From the cell containing the given text, extract its center point as (x, y) coordinate. 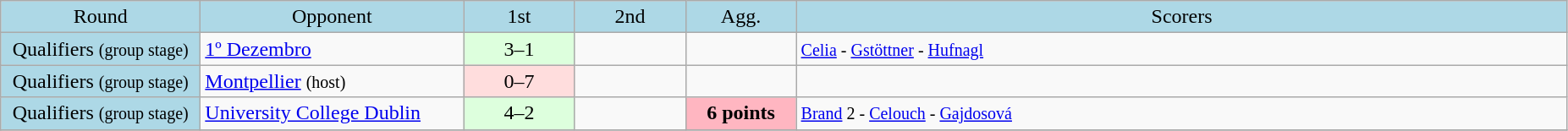
6 points (741, 113)
Montpellier (host) (332, 81)
0–7 (520, 81)
Opponent (332, 17)
2nd (630, 17)
1º Dezembro (332, 49)
3–1 (520, 49)
Agg. (741, 17)
University College Dublin (332, 113)
1st (520, 17)
Celia - Gstöttner - Hufnagl (1181, 49)
Scorers (1181, 17)
Round (101, 17)
4–2 (520, 113)
Brand 2 - Celouch - Gajdosová (1181, 113)
